Return (x, y) of the center of cell containing provided text 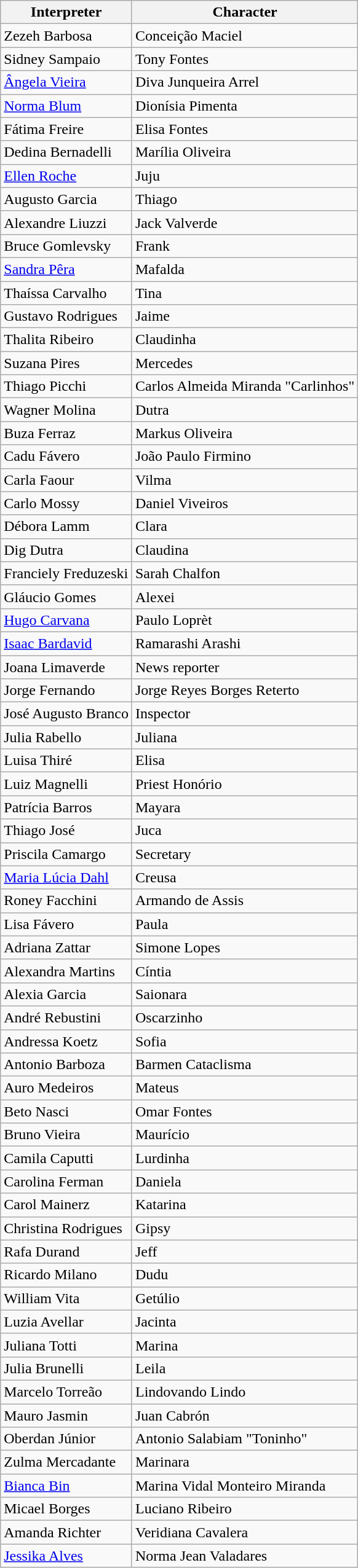
Marina (245, 1345)
Barmen Cataclisma (245, 1065)
Jack Valverde (245, 222)
Simone Lopes (245, 947)
Juliana Totti (66, 1345)
Gipsy (245, 1228)
Andressa Koetz (66, 1041)
Priscila Camargo (66, 854)
Norma Blum (66, 106)
Maria Lúcia Dahl (66, 877)
Elisa Fontes (245, 129)
Débora Lamm (66, 527)
Franciely Freduzeski (66, 573)
Mafalda (245, 269)
Joana Limaverde (66, 667)
Inspector (245, 714)
Adriana Zattar (66, 947)
Zezeh Barbosa (66, 36)
Daniela (245, 1182)
Bruce Gomlevsky (66, 246)
Conceição Maciel (245, 36)
Luzia Avellar (66, 1322)
Claudina (245, 550)
Ellen Roche (66, 176)
Sidney Sampaio (66, 59)
Isaac Bardavid (66, 643)
Patrícia Barros (66, 807)
Elisa (245, 761)
Frank (245, 246)
Gláucio Gomes (66, 597)
Oberdan Júnior (66, 1439)
Amanda Richter (66, 1532)
Ricardo Milano (66, 1275)
Saionara (245, 994)
Character (245, 12)
Julia Brunelli (66, 1368)
Paula (245, 924)
Ângela Vieira (66, 82)
Beto Nasci (66, 1111)
Zulma Mercadante (66, 1462)
Thaíssa Carvalho (66, 293)
Mayara (245, 807)
Alexandra Martins (66, 971)
Dedina Bernadelli (66, 152)
Markus Oliveira (245, 433)
Dig Dutra (66, 550)
Alexei (245, 597)
Suzana Pires (66, 363)
Claudinha (245, 340)
Antonio Barboza (66, 1065)
Carlo Mossy (66, 503)
Hugo Carvana (66, 620)
Marina Vidal Monteiro Miranda (245, 1486)
Thiago Picchi (66, 386)
Juliana (245, 737)
Leila (245, 1368)
Juju (245, 176)
Alexandre Liuzzi (66, 222)
Dutra (245, 410)
Ramarashi Arashi (245, 643)
Gustavo Rodrigues (66, 316)
Veridiana Cavalera (245, 1532)
Sofia (245, 1041)
Sandra Pêra (66, 269)
Omar Fontes (245, 1111)
Bruno Vieira (66, 1135)
Alexia Garcia (66, 994)
Priest Honório (245, 784)
Jacinta (245, 1322)
Clara (245, 527)
Jorge Reyes Borges Reterto (245, 691)
Tina (245, 293)
Auro Medeiros (66, 1088)
Marcelo Torreão (66, 1392)
Oscarzinho (245, 1017)
Luiz Magnelli (66, 784)
Luisa Thiré (66, 761)
Cadu Fávero (66, 457)
Armando de Assis (245, 901)
Fátima Freire (66, 129)
Cíntia (245, 971)
José Augusto Branco (66, 714)
Augusto Garcia (66, 199)
Interpreter (66, 12)
Buza Ferraz (66, 433)
Micael Borges (66, 1509)
Bianca Bin (66, 1486)
João Paulo Firmino (245, 457)
Luciano Ribeiro (245, 1509)
Lurdinha (245, 1158)
Vilma (245, 480)
Katarina (245, 1205)
Roney Facchini (66, 901)
Wagner Molina (66, 410)
Paulo Loprèt (245, 620)
Marília Oliveira (245, 152)
Marinara (245, 1462)
Mauro Jasmin (66, 1415)
Rafa Durand (66, 1252)
Getúlio (245, 1298)
Jessika Alves (66, 1556)
William Vita (66, 1298)
Diva Junqueira Arrel (245, 82)
André Rebustini (66, 1017)
Norma Jean Valadares (245, 1556)
Carol Mainerz (66, 1205)
Jaime (245, 316)
Dudu (245, 1275)
News reporter (245, 667)
Sarah Chalfon (245, 573)
Secretary (245, 854)
Thalita Ribeiro (66, 340)
Daniel Viveiros (245, 503)
Mercedes (245, 363)
Thiago (245, 199)
Juca (245, 831)
Juan Cabrón (245, 1415)
Lisa Fávero (66, 924)
Mateus (245, 1088)
Tony Fontes (245, 59)
Carla Faour (66, 480)
Thiago José (66, 831)
Creusa (245, 877)
Carolina Ferman (66, 1182)
Lindovando Lindo (245, 1392)
Dionísia Pimenta (245, 106)
Carlos Almeida Miranda "Carlinhos" (245, 386)
Maurício (245, 1135)
Camila Caputti (66, 1158)
Antonio Salabiam "Toninho" (245, 1439)
Christina Rodrigues (66, 1228)
Jorge Fernando (66, 691)
Julia Rabello (66, 737)
Jeff (245, 1252)
